Capture the cell that displays the provided text and extract its [X, Y] central coordinate. 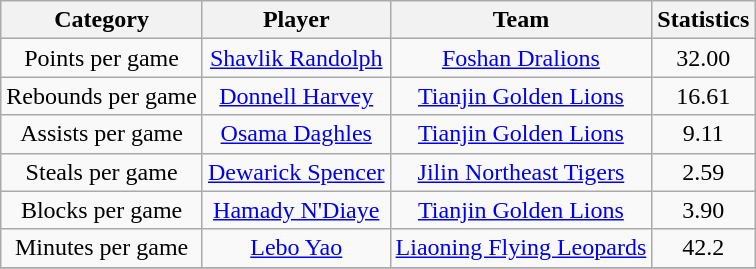
32.00 [704, 58]
Lebo Yao [296, 248]
Minutes per game [102, 248]
Dewarick Spencer [296, 172]
Hamady N'Diaye [296, 210]
Team [521, 20]
16.61 [704, 96]
Donnell Harvey [296, 96]
Blocks per game [102, 210]
Osama Daghles [296, 134]
Foshan Dralions [521, 58]
2.59 [704, 172]
Assists per game [102, 134]
Rebounds per game [102, 96]
Shavlik Randolph [296, 58]
Player [296, 20]
Steals per game [102, 172]
Category [102, 20]
Liaoning Flying Leopards [521, 248]
Jilin Northeast Tigers [521, 172]
Points per game [102, 58]
3.90 [704, 210]
42.2 [704, 248]
Statistics [704, 20]
9.11 [704, 134]
